Scan for the cell matching the given text and deliver its [X, Y] coordinate at center. 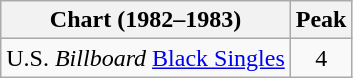
4 [321, 58]
U.S. Billboard Black Singles [146, 58]
Chart (1982–1983) [146, 20]
Peak [321, 20]
